Return [x, y] of the center of cell containing provided text 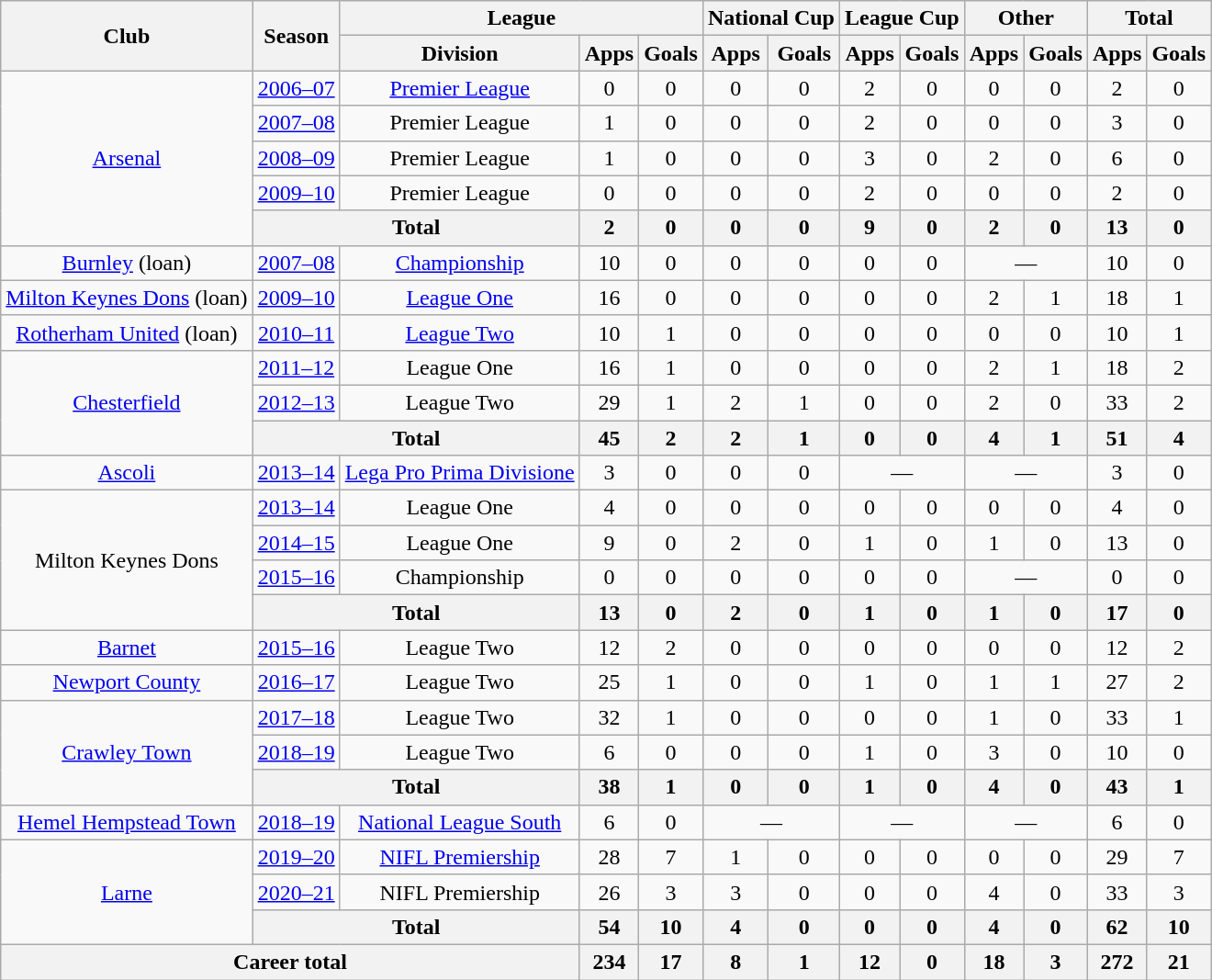
2006–07 [296, 88]
62 [1117, 927]
45 [609, 438]
43 [1117, 787]
Barnet [127, 648]
Other [1026, 18]
Newport County [127, 682]
League [522, 18]
Season [296, 36]
Division [459, 53]
38 [609, 787]
Larne [127, 892]
21 [1179, 962]
National League South [459, 822]
2016–17 [296, 682]
54 [609, 927]
Rotherham United (loan) [127, 332]
8 [735, 962]
Milton Keynes Dons [127, 560]
26 [609, 892]
2008–09 [296, 158]
Chesterfield [127, 402]
234 [609, 962]
Milton Keynes Dons (loan) [127, 298]
28 [609, 857]
272 [1117, 962]
Club [127, 36]
32 [609, 717]
Ascoli [127, 473]
Burnley (loan) [127, 263]
27 [1117, 682]
51 [1117, 438]
25 [609, 682]
Hemel Hempstead Town [127, 822]
Arsenal [127, 158]
2019–20 [296, 857]
Career total [290, 962]
National Cup [771, 18]
Crawley Town [127, 752]
2010–11 [296, 332]
2020–21 [296, 892]
League Cup [902, 18]
2014–15 [296, 543]
2017–18 [296, 717]
2012–13 [296, 402]
Lega Pro Prima Divisione [459, 473]
2011–12 [296, 367]
